Output the (x, y) coordinate of the center of the cell containing the given text.  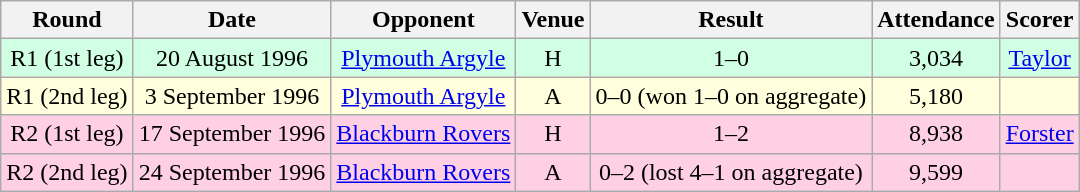
3 September 1996 (232, 96)
0–0 (won 1–0 on aggregate) (731, 96)
Result (731, 20)
R2 (1st leg) (67, 134)
Date (232, 20)
5,180 (936, 96)
Forster (1040, 134)
1–2 (731, 134)
R2 (2nd leg) (67, 172)
Taylor (1040, 58)
8,938 (936, 134)
24 September 1996 (232, 172)
0–2 (lost 4–1 on aggregate) (731, 172)
Venue (553, 20)
R1 (2nd leg) (67, 96)
Opponent (424, 20)
17 September 1996 (232, 134)
R1 (1st leg) (67, 58)
9,599 (936, 172)
1–0 (731, 58)
3,034 (936, 58)
Round (67, 20)
20 August 1996 (232, 58)
Scorer (1040, 20)
Attendance (936, 20)
